Find where the given text appears and provide that cell's center as (x, y) coordinate. 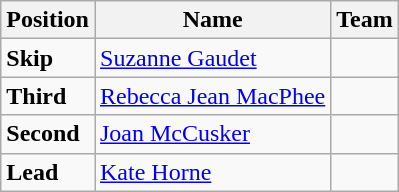
Joan McCusker (212, 134)
Kate Horne (212, 172)
Rebecca Jean MacPhee (212, 96)
Third (48, 96)
Suzanne Gaudet (212, 58)
Second (48, 134)
Position (48, 20)
Team (365, 20)
Skip (48, 58)
Lead (48, 172)
Name (212, 20)
